Return the [X, Y] coordinate for the center point of the cell that contains the specified text.  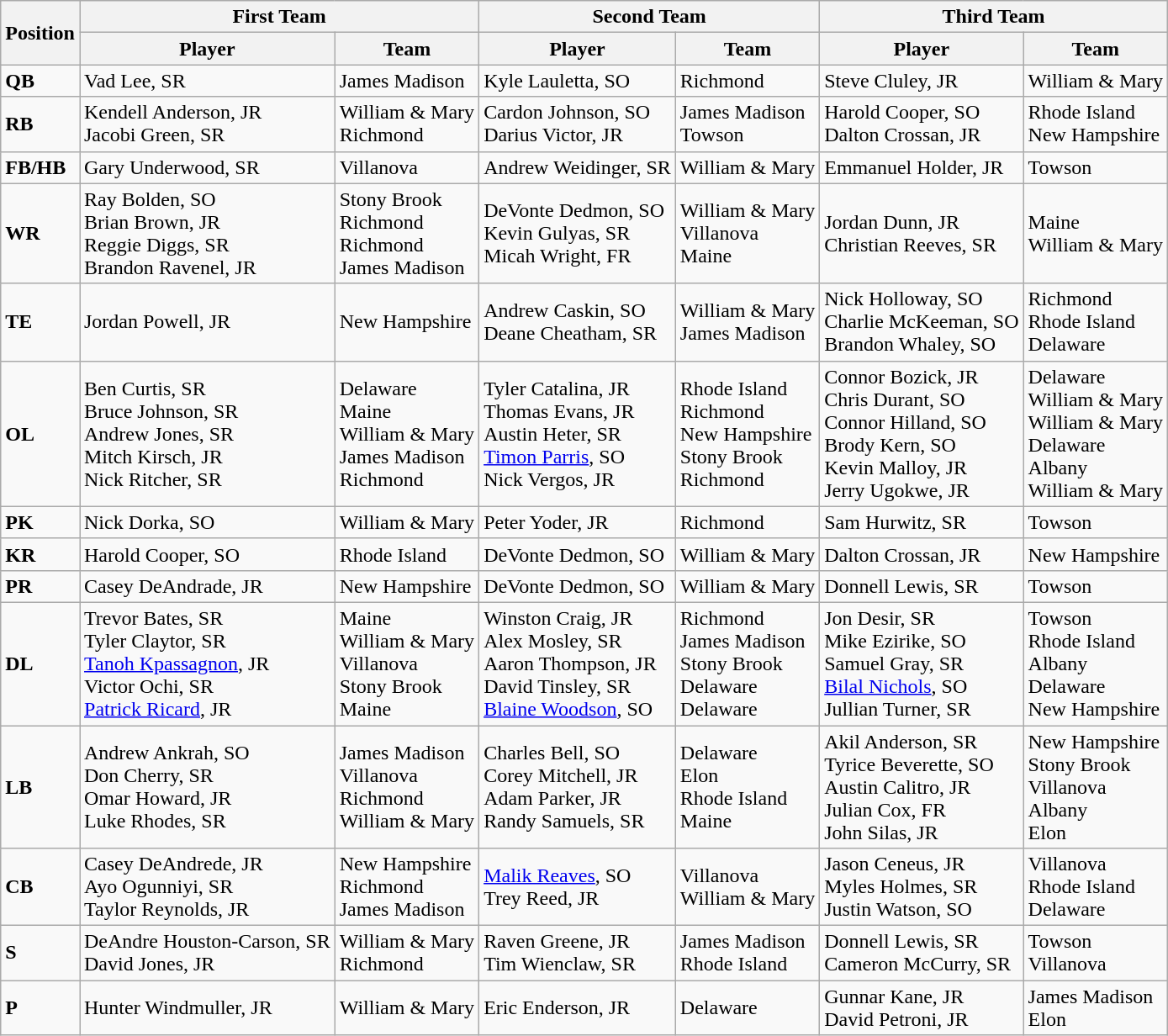
Cardon Johnson, SODarius Victor, JR [578, 124]
Kyle Lauletta, SO [578, 81]
DelawareElonRhode IslandMaine [747, 786]
Third Team [994, 17]
Raven Greene, JRTim Wienclaw, SR [578, 954]
Eric Enderson, JR [578, 1007]
Andrew Caskin, SODeane Cheatham, SR [578, 322]
Rhode IslandRichmondNew HampshireStony BrookRichmond [747, 434]
DelawareMaineWilliam & MaryJames MadisonRichmond [407, 434]
James MadisonElon [1095, 1007]
WR [40, 234]
Connor Bozick, JRChris Durant, SOConnor Hilland, SOBrody Kern, SOKevin Malloy, JRJerry Ugokwe, JR [922, 434]
DL [40, 663]
Kendell Anderson, JRJacobi Green, SR [207, 124]
DelawareWilliam & MaryWilliam & MaryDelawareAlbanyWilliam & Mary [1095, 434]
Harold Cooper, SODalton Crossan, JR [922, 124]
S [40, 954]
Trevor Bates, SRTyler Claytor, SRTanoh Kpassagnon, JRVictor Ochi, SRPatrick Ricard, JR [207, 663]
Vad Lee, SR [207, 81]
Dalton Crossan, JR [922, 554]
CB [40, 887]
Nick Holloway, SOCharlie McKeeman, SOBrandon Whaley, SO [922, 322]
LB [40, 786]
P [40, 1007]
Steve Cluley, JR [922, 81]
Peter Yoder, JR [578, 522]
William & MaryVillanovaMaine [747, 234]
TowsonVillanova [1095, 954]
RichmondRhode IslandDelaware [1095, 322]
PR [40, 586]
James Madison [407, 81]
Gary Underwood, SR [207, 167]
MaineWilliam & Mary [1095, 234]
TowsonRhode IslandAlbanyDelawareNew Hampshire [1095, 663]
Harold Cooper, SO [207, 554]
New HampshireRichmondJames Madison [407, 887]
TE [40, 322]
OL [40, 434]
QB [40, 81]
Charles Bell, SOCorey Mitchell, JRAdam Parker, JRRandy Samuels, SR [578, 786]
Nick Dorka, SO [207, 522]
Ray Bolden, SOBrian Brown, JRReggie Diggs, SRBrandon Ravenel, JR [207, 234]
Tyler Catalina, JRThomas Evans, JRAustin Heter, SRTimon Parris, SONick Vergos, JR [578, 434]
Rhode Island [407, 554]
Emmanuel Holder, JR [922, 167]
William & MaryJames Madison [747, 322]
Jon Desir, SRMike Ezirike, SOSamuel Gray, SRBilal Nichols, SOJullian Turner, SR [922, 663]
DeVonte Dedmon, SOKevin Gulyas, SRMicah Wright, FR [578, 234]
New HampshireStony BrookVillanovaAlbanyElon [1095, 786]
Winston Craig, JRAlex Mosley, SRAaron Thompson, JRDavid Tinsley, SRBlaine Woodson, SO [578, 663]
Stony BrookRichmondRichmondJames Madison [407, 234]
DeAndre Houston-Carson, SRDavid Jones, JR [207, 954]
Jordan Dunn, JRChristian Reeves, SR [922, 234]
PK [40, 522]
VillanovaWilliam & Mary [747, 887]
James MadisonRhode Island [747, 954]
RB [40, 124]
Donnell Lewis, SR [922, 586]
James MadisonVillanovaRichmondWilliam & Mary [407, 786]
Gunnar Kane, JRDavid Petroni, JR [922, 1007]
Andrew Weidinger, SR [578, 167]
James MadisonTowson [747, 124]
Ben Curtis, SRBruce Johnson, SRAndrew Jones, SRMitch Kirsch, JRNick Ritcher, SR [207, 434]
Donnell Lewis, SRCameron McCurry, SR [922, 954]
Casey DeAndrede, JRAyo Ogunniyi, SRTaylor Reynolds, JR [207, 887]
Delaware [747, 1007]
Villanova [407, 167]
FB/HB [40, 167]
Second Team [649, 17]
KR [40, 554]
RichmondJames MadisonStony BrookDelawareDelaware [747, 663]
Hunter Windmuller, JR [207, 1007]
Jason Ceneus, JRMyles Holmes, SRJustin Watson, SO [922, 887]
Malik Reaves, SOTrey Reed, JR [578, 887]
MaineWilliam & MaryVillanovaStony BrookMaine [407, 663]
VillanovaRhode IslandDelaware [1095, 887]
Andrew Ankrah, SODon Cherry, SROmar Howard, JRLuke Rhodes, SR [207, 786]
Jordan Powell, JR [207, 322]
Rhode IslandNew Hampshire [1095, 124]
Sam Hurwitz, SR [922, 522]
Casey DeAndrade, JR [207, 586]
Position [40, 33]
First Team [279, 17]
Akil Anderson, SRTyrice Beverette, SOAustin Calitro, JRJulian Cox, FRJohn Silas, JR [922, 786]
